Detect which cell encompasses the target text, then output its (x, y) center coordinate. 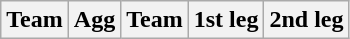
1st leg (226, 20)
Agg (94, 20)
2nd leg (306, 20)
